Extract the [x, y] coordinate from the center of the cell holding the provided text.  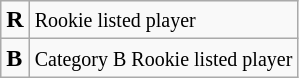
R [15, 20]
Category B Rookie listed player [164, 58]
B [15, 58]
Rookie listed player [164, 20]
